Capture the cell that displays the provided text and extract its [X, Y] central coordinate. 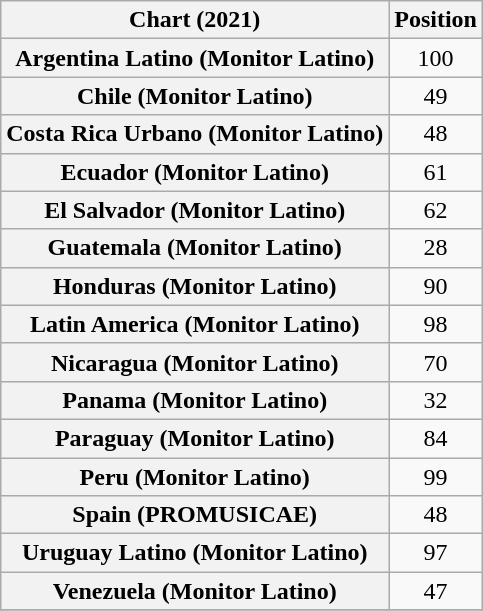
Panama (Monitor Latino) [195, 400]
Guatemala (Monitor Latino) [195, 248]
Chart (2021) [195, 20]
Venezuela (Monitor Latino) [195, 591]
Costa Rica Urbano (Monitor Latino) [195, 134]
Chile (Monitor Latino) [195, 96]
97 [436, 553]
47 [436, 591]
Latin America (Monitor Latino) [195, 324]
90 [436, 286]
99 [436, 477]
Argentina Latino (Monitor Latino) [195, 58]
Peru (Monitor Latino) [195, 477]
32 [436, 400]
49 [436, 96]
98 [436, 324]
Nicaragua (Monitor Latino) [195, 362]
62 [436, 210]
Position [436, 20]
Paraguay (Monitor Latino) [195, 438]
Uruguay Latino (Monitor Latino) [195, 553]
Ecuador (Monitor Latino) [195, 172]
Honduras (Monitor Latino) [195, 286]
Spain (PROMUSICAE) [195, 515]
28 [436, 248]
70 [436, 362]
100 [436, 58]
61 [436, 172]
El Salvador (Monitor Latino) [195, 210]
84 [436, 438]
